Search for the cell housing the specified text and yield its [x, y] center coordinate. 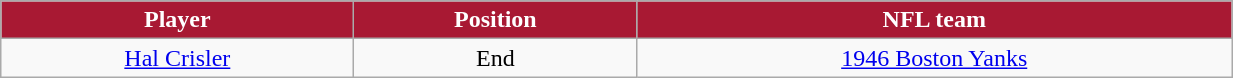
Position [496, 20]
NFL team [934, 20]
End [496, 58]
Player [178, 20]
Hal Crisler [178, 58]
1946 Boston Yanks [934, 58]
